Provide the [x, y] coordinate of the cell's center where the given text is located.  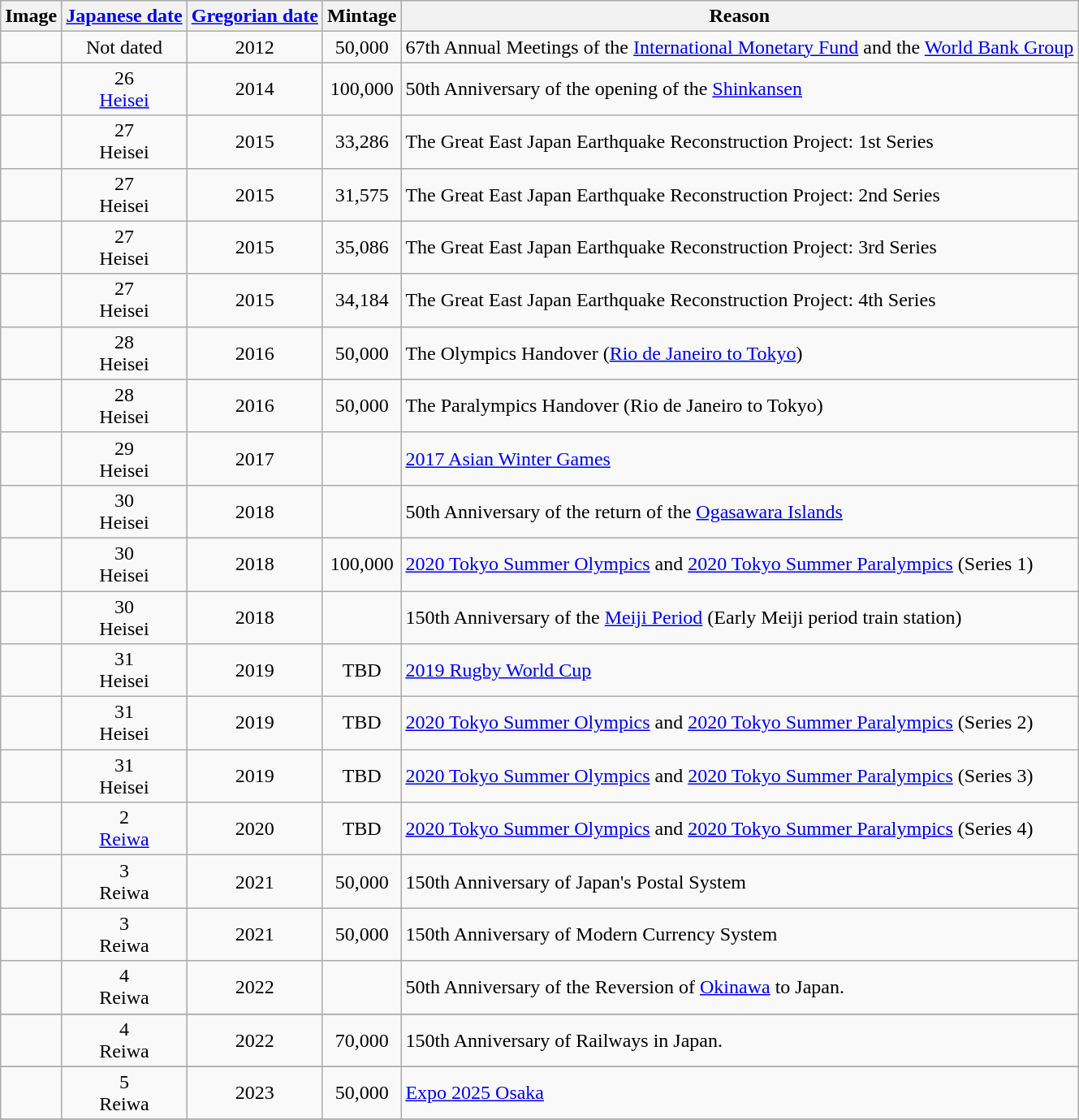
The Great East Japan Earthquake Reconstruction Project: 3rd Series [740, 247]
31,575 [361, 195]
26Heisei [124, 89]
Expo 2025 Osaka [740, 1093]
67th Annual Meetings of the International Monetary Fund and the World Bank Group [740, 47]
Mintage [361, 16]
Not dated [124, 47]
33,286 [361, 141]
50th Anniversary of the return of the Ogasawara Islands [740, 512]
The Great East Japan Earthquake Reconstruction Project: 2nd Series [740, 195]
150th Anniversary of the Meiji Period (Early Meiji period train station) [740, 617]
2020 [255, 828]
150th Anniversary of Railways in Japan. [740, 1040]
150th Anniversary of Japan's Postal System [740, 882]
29Heisei [124, 458]
The Great East Japan Earthquake Reconstruction Project: 1st Series [740, 141]
34,184 [361, 301]
The Great East Japan Earthquake Reconstruction Project: 4th Series [740, 301]
2020 Tokyo Summer Olympics and 2020 Tokyo Summer Paralympics (Series 1) [740, 564]
Gregorian date [255, 16]
2020 Tokyo Summer Olympics and 2020 Tokyo Summer Paralympics (Series 3) [740, 776]
2017 [255, 458]
The Paralympics Handover (Rio de Janeiro to Tokyo) [740, 406]
Japanese date [124, 16]
2020 Tokyo Summer Olympics and 2020 Tokyo Summer Paralympics (Series 4) [740, 828]
150th Anniversary of Modern Currency System [740, 934]
Image [31, 16]
50th Anniversary of the Reversion of Okinawa to Japan. [740, 988]
2023 [255, 1093]
2014 [255, 89]
The Olympics Handover (Rio de Janeiro to Tokyo) [740, 352]
50th Anniversary of the opening of the Shinkansen [740, 89]
Reason [740, 16]
35,086 [361, 247]
70,000 [361, 1040]
2012 [255, 47]
2Reiwa [124, 828]
2019 Rugby World Cup [740, 671]
2017 Asian Winter Games [740, 458]
2020 Tokyo Summer Olympics and 2020 Tokyo Summer Paralympics (Series 2) [740, 723]
5Reiwa [124, 1093]
